Extract the (X, Y) coordinate from the center of the cell holding the provided text.  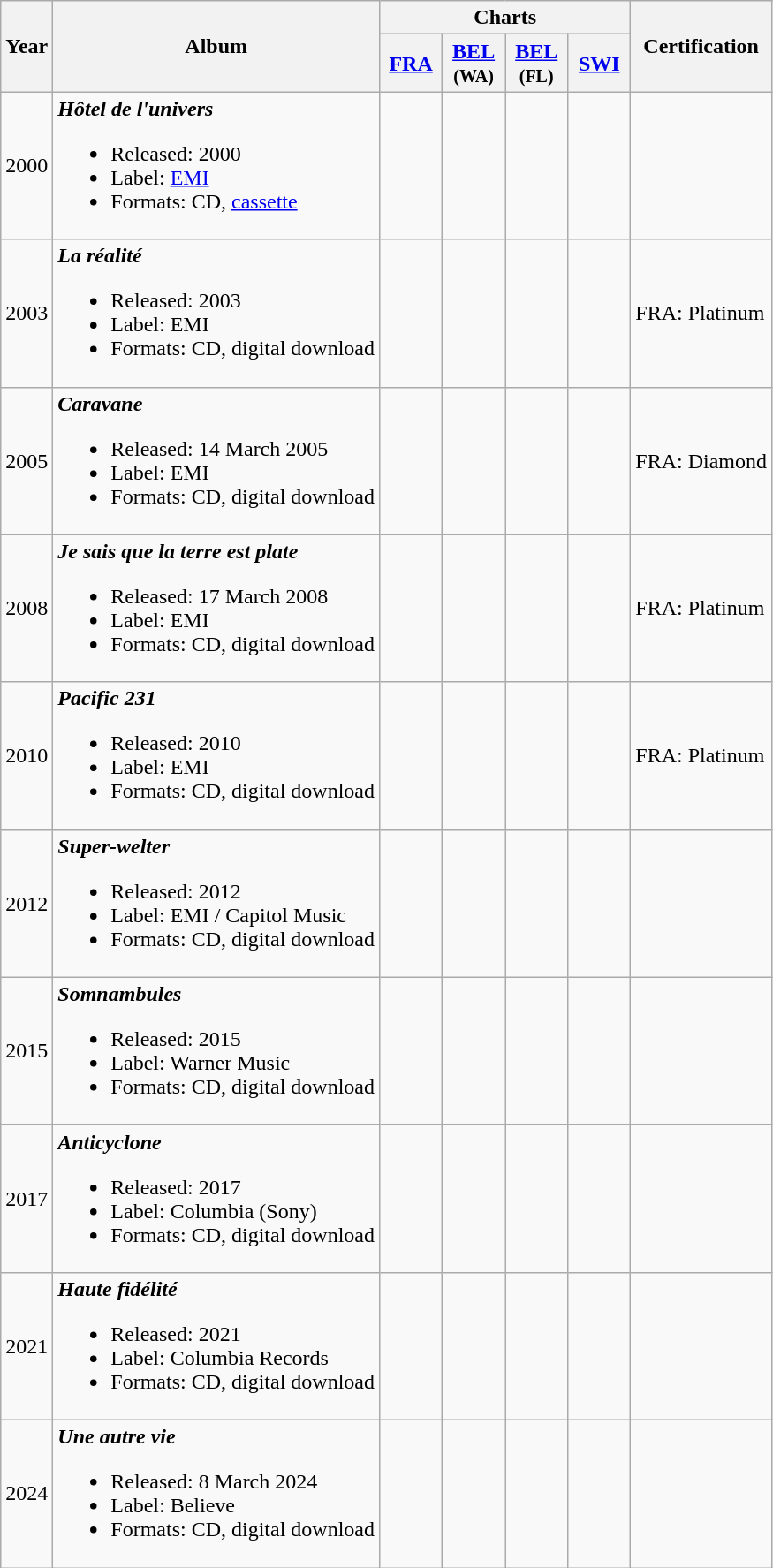
Year (27, 46)
SWI (599, 64)
2015 (27, 1051)
Pacific 231Released: 2010Label: EMIFormats: CD, digital download (216, 756)
2021 (27, 1346)
2010 (27, 756)
CaravaneReleased: 14 March 2005Label: EMIFormats: CD, digital download (216, 461)
2012 (27, 903)
2008 (27, 608)
Une autre vieReleased: 8 March 2024Label: BelieveFormats: CD, digital download (216, 1493)
FRA: Diamond (701, 461)
Super-welterReleased: 2012Label: EMI / Capitol MusicFormats: CD, digital download (216, 903)
La réalitéReleased: 2003Label: EMIFormats: CD, digital download (216, 313)
Hôtel de l'universReleased: 2000Label: EMIFormats: CD, cassette (216, 166)
BEL (WA) (474, 64)
Haute fidélitéReleased: 2021Label: Columbia RecordsFormats: CD, digital download (216, 1346)
FRA (412, 64)
Je sais que la terre est plateReleased: 17 March 2008Label: EMIFormats: CD, digital download (216, 608)
2024 (27, 1493)
Charts (505, 18)
AnticycloneReleased: 2017Label: Columbia (Sony)Formats: CD, digital download (216, 1198)
2003 (27, 313)
Certification (701, 46)
2005 (27, 461)
2000 (27, 166)
SomnambulesReleased: 2015Label: Warner MusicFormats: CD, digital download (216, 1051)
BEL (FL) (537, 64)
2017 (27, 1198)
Album (216, 46)
